Provide the [X, Y] coordinate of the cell's center where the given text is located.  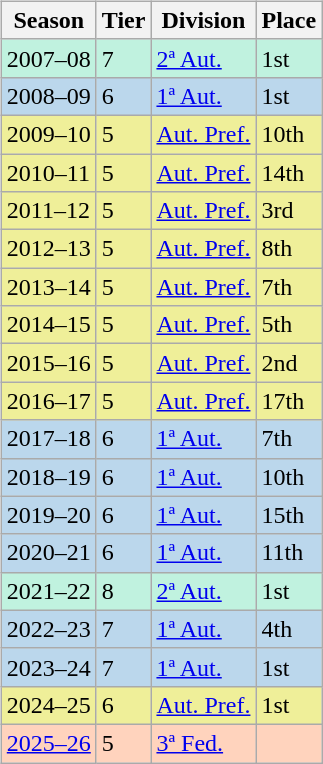
2018–19 [48, 477]
4th [289, 629]
14th [289, 173]
2008–09 [48, 96]
2013–14 [48, 287]
2022–23 [48, 629]
5th [289, 325]
2023–24 [48, 667]
2019–20 [48, 515]
2016–17 [48, 401]
2017–18 [48, 439]
2nd [289, 363]
15th [289, 515]
2014–15 [48, 325]
3ª Fed. [204, 743]
8th [289, 249]
3rd [289, 211]
2011–12 [48, 211]
2025–26 [48, 743]
2024–25 [48, 705]
Season [48, 20]
Division [204, 20]
17th [289, 401]
2020–21 [48, 553]
2015–16 [48, 363]
Place [289, 20]
11th [289, 553]
2007–08 [48, 58]
8 [124, 591]
Tier [124, 20]
2012–13 [48, 249]
2009–10 [48, 134]
2010–11 [48, 173]
2021–22 [48, 591]
